Search for the cell housing the specified text and yield its [x, y] center coordinate. 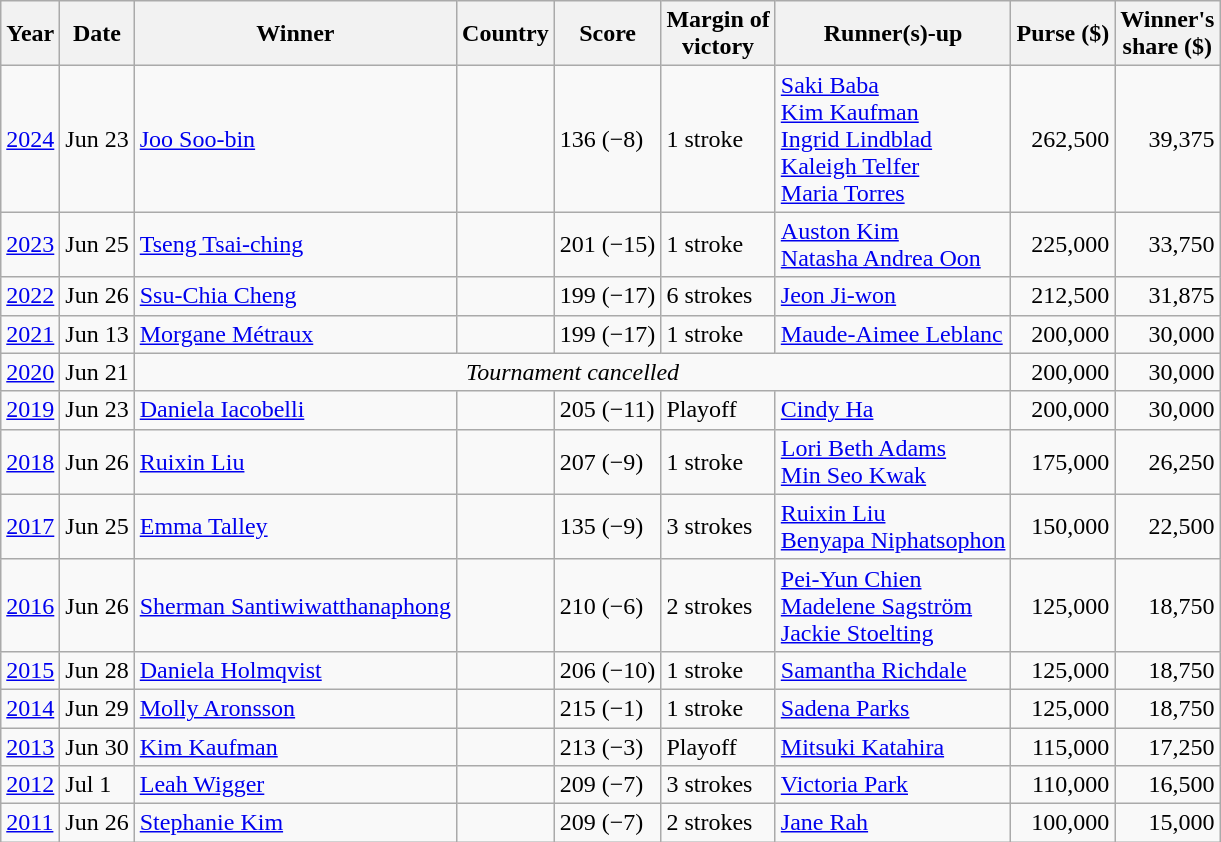
6 strokes [718, 296]
Winner [295, 34]
Ruixin Liu [295, 462]
2011 [30, 823]
26,250 [1168, 462]
16,500 [1168, 785]
Pei-Yun Chien Madelene Sagström Jackie Stoelting [893, 605]
17,250 [1168, 747]
Mitsuki Katahira [893, 747]
2015 [30, 670]
Margin ofvictory [718, 34]
Purse ($) [1063, 34]
33,750 [1168, 244]
Score [608, 34]
22,500 [1168, 526]
Tseng Tsai-ching [295, 244]
205 (−11) [608, 410]
Year [30, 34]
213 (−3) [608, 747]
212,500 [1063, 296]
31,875 [1168, 296]
Jun 13 [97, 334]
Maude-Aimee Leblanc [893, 334]
Emma Talley [295, 526]
225,000 [1063, 244]
Jun 30 [97, 747]
262,500 [1063, 139]
Stephanie Kim [295, 823]
Country [506, 34]
2019 [30, 410]
Auston Kim Natasha Andrea Oon [893, 244]
Leah Wigger [295, 785]
Ssu-Chia Cheng [295, 296]
210 (−6) [608, 605]
Sherman Santiwiwatthanaphong [295, 605]
201 (−15) [608, 244]
39,375 [1168, 139]
Victoria Park [893, 785]
2014 [30, 708]
2024 [30, 139]
Jun 21 [97, 372]
Daniela Iacobelli [295, 410]
2020 [30, 372]
Daniela Holmqvist [295, 670]
Samantha Richdale [893, 670]
Winner'sshare ($) [1168, 34]
Tournament cancelled [572, 372]
Runner(s)-up [893, 34]
Morgane Métraux [295, 334]
Jun 29 [97, 708]
2023 [30, 244]
207 (−9) [608, 462]
135 (−9) [608, 526]
Kim Kaufman [295, 747]
Ruixin Liu Benyapa Niphatsophon [893, 526]
150,000 [1063, 526]
115,000 [1063, 747]
Jeon Ji-won [893, 296]
2012 [30, 785]
Jun 28 [97, 670]
Cindy Ha [893, 410]
2021 [30, 334]
Jane Rah [893, 823]
Sadena Parks [893, 708]
2017 [30, 526]
2013 [30, 747]
Lori Beth Adams Min Seo Kwak [893, 462]
206 (−10) [608, 670]
136 (−8) [608, 139]
Joo Soo-bin [295, 139]
Date [97, 34]
Saki Baba Kim Kaufman Ingrid Lindblad Kaleigh Telfer Maria Torres [893, 139]
110,000 [1063, 785]
215 (−1) [608, 708]
2022 [30, 296]
100,000 [1063, 823]
Jul 1 [97, 785]
2016 [30, 605]
15,000 [1168, 823]
2018 [30, 462]
Molly Aronsson [295, 708]
175,000 [1063, 462]
